Provide the [x, y] coordinate of the cell's center where the given text is located.  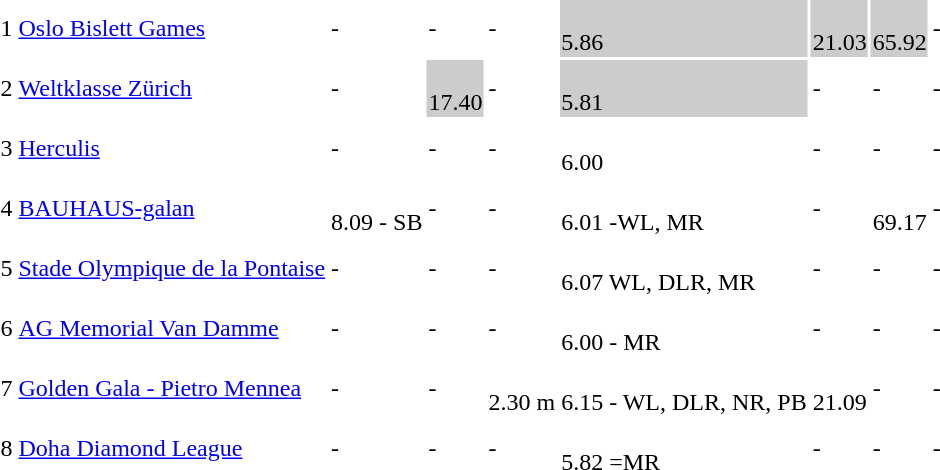
21.03 [840, 28]
Weltklasse Zürich [172, 88]
5.81 [684, 88]
8.09 - SB [377, 208]
Herculis [172, 148]
Oslo Bislett Games [172, 28]
65.92 [900, 28]
17.40 [456, 88]
6.00 - MR [684, 328]
Stade Olympique de la Pontaise [172, 268]
6.00 [684, 148]
6.07 WL, DLR, MR [684, 268]
BAUHAUS-galan [172, 208]
69.17 [900, 208]
2.30 m [522, 388]
21.09 [840, 388]
AG Memorial Van Damme [172, 328]
6.15 - WL, DLR, NR, PB [684, 388]
Golden Gala - Pietro Mennea [172, 388]
5.86 [684, 28]
6.01 -WL, MR [684, 208]
